Find where the given text appears and provide that cell's center as (x, y) coordinate. 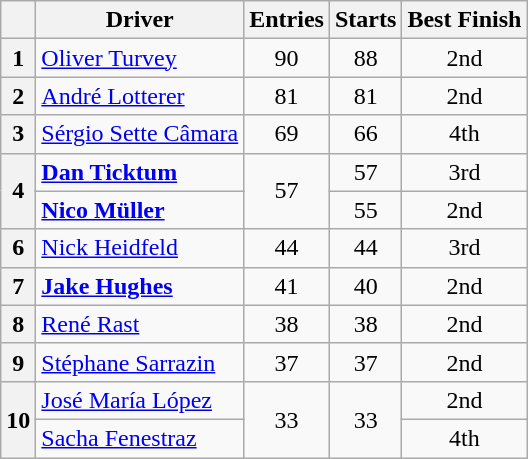
Entries (287, 20)
Nico Müller (140, 210)
88 (365, 58)
Sérgio Sette Câmara (140, 134)
Dan Ticktum (140, 172)
55 (365, 210)
9 (18, 362)
10 (18, 419)
Jake Hughes (140, 286)
6 (18, 248)
Best Finish (464, 20)
90 (287, 58)
8 (18, 324)
66 (365, 134)
41 (287, 286)
40 (365, 286)
Stéphane Sarrazin (140, 362)
1 (18, 58)
2 (18, 96)
José María López (140, 400)
69 (287, 134)
Oliver Turvey (140, 58)
Nick Heidfeld (140, 248)
Sacha Fenestraz (140, 438)
4 (18, 191)
André Lotterer (140, 96)
3 (18, 134)
Driver (140, 20)
René Rast (140, 324)
Starts (365, 20)
7 (18, 286)
